Return the [X, Y] coordinate for the center point of the cell that contains the specified text.  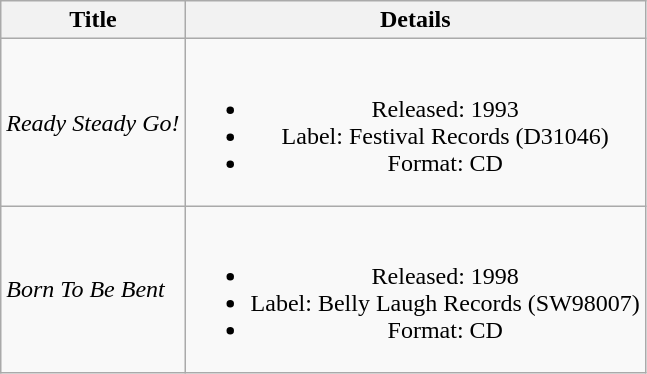
Born To Be Bent [93, 290]
Details [415, 20]
Released: 1998Label: Belly Laugh Records (SW98007)Format: CD [415, 290]
Title [93, 20]
Released: 1993Label: Festival Records (D31046)Format: CD [415, 122]
Ready Steady Go! [93, 122]
